Return the [x, y] coordinate for the center point of the cell that contains the specified text.  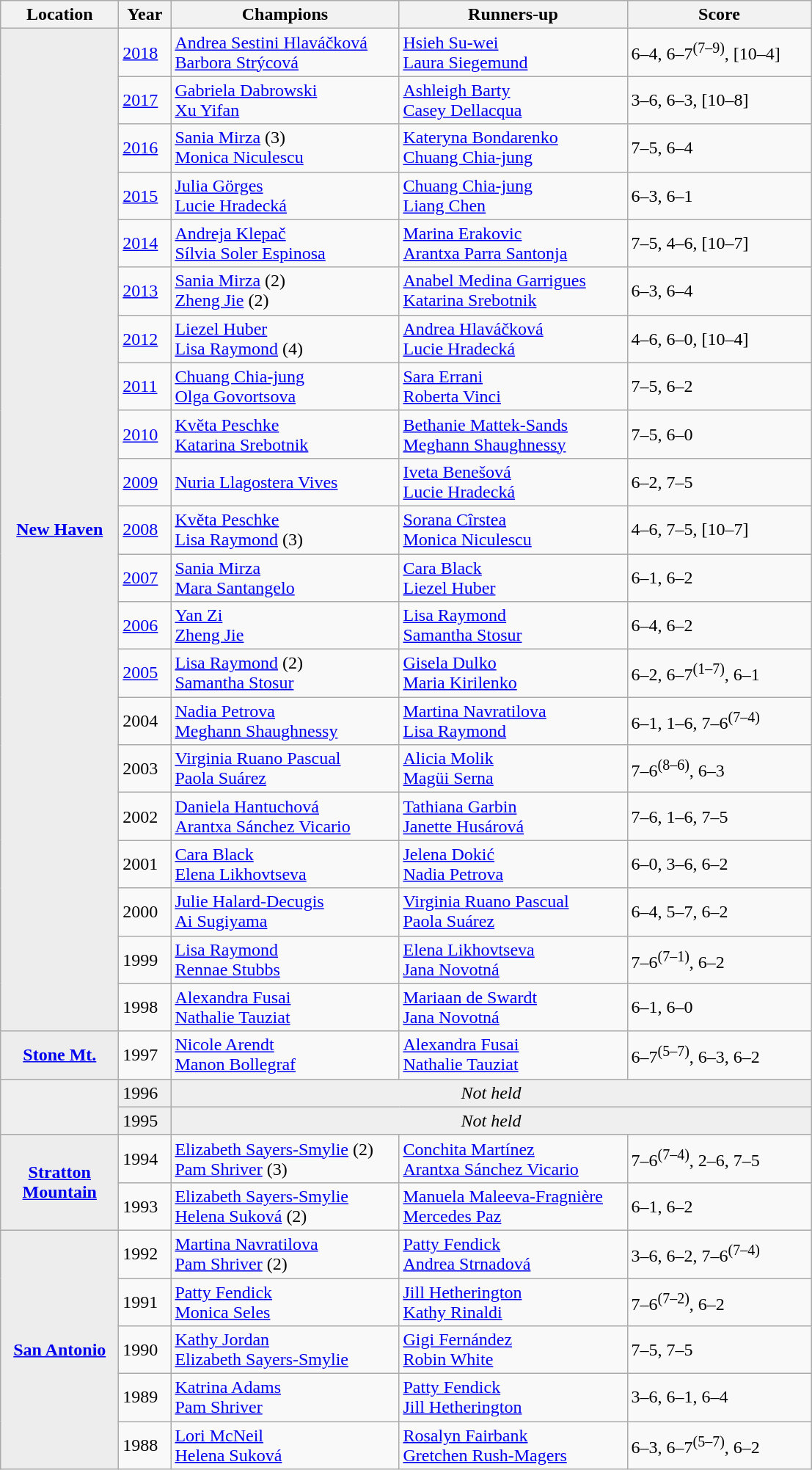
Martina Navratilova Lisa Raymond [513, 721]
7–6(7–4), 2–6, 7–5 [719, 1158]
Nicole Arendt Manon Bollegraf [285, 1055]
1995 [145, 1121]
Lisa Raymond Rennae Stubbs [285, 960]
Martina Navratilova Pam Shriver (2) [285, 1253]
Iveta Benešová Lucie Hradecká [513, 481]
2014 [145, 244]
Mariaan de Swardt Jana Novotná [513, 1007]
3–6, 6–2, 7–6(7–4) [719, 1253]
2001 [145, 865]
Sorana Cîrstea Monica Niculescu [513, 530]
2004 [145, 721]
7–6(8–6), 6–3 [719, 769]
2008 [145, 530]
Katrina Adams Pam Shriver [285, 1397]
Manuela Maleeva-Fragnière Mercedes Paz [513, 1207]
Anabel Medina Garrigues Katarina Srebotnik [513, 291]
Patty Fendick Andrea Strnadová [513, 1253]
Chuang Chia-jung Liang Chen [513, 195]
Cara Black Liezel Huber [513, 577]
Květa Peschke Lisa Raymond (3) [285, 530]
6–3, 6–4 [719, 291]
Sania Mirza Mara Santangelo [285, 577]
Location [60, 15]
Sania Mirza (2) Zheng Jie (2) [285, 291]
Elizabeth Sayers-Smylie (2) Pam Shriver (3) [285, 1158]
Jelena Dokić Nadia Petrova [513, 865]
2002 [145, 816]
7–6(7–2), 6–2 [719, 1302]
7–5, 6–4 [719, 148]
Bethanie Mattek-Sands Meghann Shaughnessy [513, 434]
Lisa Raymond Samantha Stosur [513, 625]
6–4, 6–7(7–9), [10–4] [719, 53]
1999 [145, 960]
Kathy Jordan Elizabeth Sayers-Smylie [285, 1350]
1997 [145, 1055]
6–2, 6–7(1–7), 6–1 [719, 674]
Champions [285, 15]
Gigi Fernández Robin White [513, 1350]
6–0, 3–6, 6–2 [719, 865]
1994 [145, 1158]
Nadia Petrova Meghann Shaughnessy [285, 721]
6–3, 6–7(5–7), 6–2 [719, 1446]
Rosalyn Fairbank Gretchen Rush-Magers [513, 1446]
Chuang Chia-jung Olga Govortsova [285, 386]
2003 [145, 769]
6–4, 6–2 [719, 625]
Marina Erakovic Arantxa Parra Santonja [513, 244]
2013 [145, 291]
1993 [145, 1207]
1990 [145, 1350]
Gabriela Dabrowski Xu Yifan [285, 100]
Andrea Sestini Hlaváčková Barbora Strýcová [285, 53]
1996 [145, 1093]
2007 [145, 577]
1988 [145, 1446]
Sania Mirza (3) Monica Niculescu [285, 148]
Andrea Hlaváčková Lucie Hradecká [513, 339]
Lori McNeil Helena Suková [285, 1446]
3–6, 6–3, [10–8] [719, 100]
2009 [145, 481]
6–1, 6–0 [719, 1007]
2017 [145, 100]
7–5, 7–5 [719, 1350]
6–2, 7–5 [719, 481]
Andreja Klepač Sílvia Soler Espinosa [285, 244]
7–6, 1–6, 7–5 [719, 816]
2011 [145, 386]
Score [719, 15]
7–5, 6–0 [719, 434]
6–4, 5–7, 6–2 [719, 912]
Květa Peschke Katarina Srebotnik [285, 434]
1992 [145, 1253]
2005 [145, 674]
Cara Black Elena Likhovtseva [285, 865]
4–6, 6–0, [10–4] [719, 339]
New Haven [60, 530]
Nuria Llagostera Vives [285, 481]
Kateryna Bondarenko Chuang Chia-jung [513, 148]
Runners-up [513, 15]
Patty Fendick Jill Hetherington [513, 1397]
Elizabeth Sayers-Smylie Helena Suková (2) [285, 1207]
Daniela Hantuchová Arantxa Sánchez Vicario [285, 816]
7–5, 6–2 [719, 386]
Julia Görges Lucie Hradecká [285, 195]
Jill Hetherington Kathy Rinaldi [513, 1302]
Sara Errani Roberta Vinci [513, 386]
6–3, 6–1 [719, 195]
6–1, 1–6, 7–6(7–4) [719, 721]
Conchita Martínez Arantxa Sánchez Vicario [513, 1158]
San Antonio [60, 1349]
2010 [145, 434]
1989 [145, 1397]
Year [145, 15]
Alicia Molik Magüi Serna [513, 769]
Patty Fendick Monica Seles [285, 1302]
Hsieh Su-wei Laura Siegemund [513, 53]
Ashleigh Barty Casey Dellacqua [513, 100]
Yan Zi Zheng Jie [285, 625]
2018 [145, 53]
7–6(7–1), 6–2 [719, 960]
2006 [145, 625]
6–7(5–7), 6–3, 6–2 [719, 1055]
2015 [145, 195]
1998 [145, 1007]
2012 [145, 339]
2000 [145, 912]
StrattonMountain [60, 1182]
Lisa Raymond (2) Samantha Stosur [285, 674]
3–6, 6–1, 6–4 [719, 1397]
Tathiana Garbin Janette Husárová [513, 816]
Gisela Dulko Maria Kirilenko [513, 674]
1991 [145, 1302]
Elena Likhovtseva Jana Novotná [513, 960]
4–6, 7–5, [10–7] [719, 530]
Stone Mt. [60, 1055]
7–5, 4–6, [10–7] [719, 244]
Julie Halard-Decugis Ai Sugiyama [285, 912]
2016 [145, 148]
Liezel Huber Lisa Raymond (4) [285, 339]
